For the text-containing cell, return its midpoint in (x, y) coordinate format. 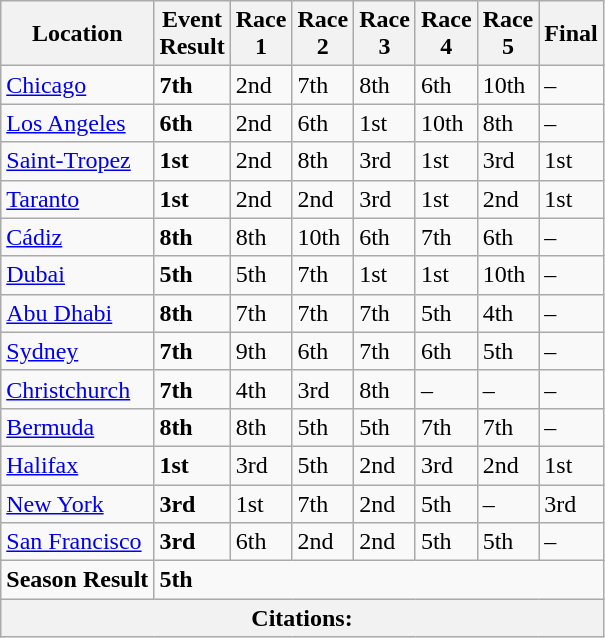
Dubai (78, 275)
Race1 (261, 34)
Location (78, 34)
Halifax (78, 465)
Sydney (78, 351)
Bermuda (78, 427)
Saint-Tropez (78, 161)
Abu Dhabi (78, 313)
Cádiz (78, 237)
9th (261, 351)
Race4 (446, 34)
Citations: (302, 618)
Final (571, 34)
Taranto (78, 199)
Christchurch (78, 389)
Chicago (78, 85)
Race3 (385, 34)
Season Result (78, 580)
Race5 (508, 34)
San Francisco (78, 542)
Race2 (323, 34)
Los Angeles (78, 123)
New York (78, 503)
EventResult (192, 34)
